Identify which cell holds the provided text, then report its (x, y) central coordinate. 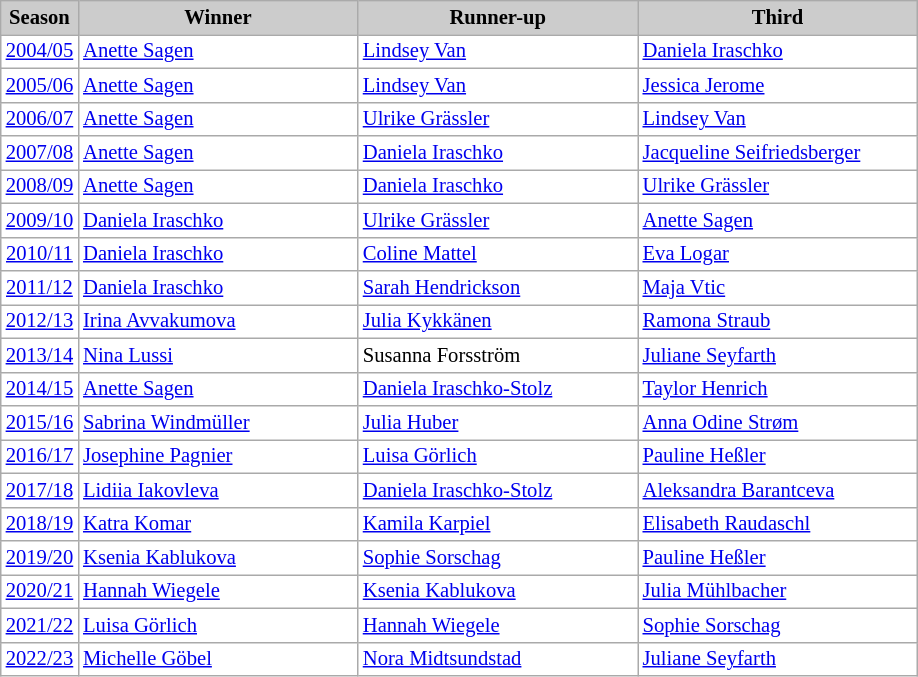
2008/09 (40, 186)
Coline Mattel (498, 254)
Sabrina Windmüller (218, 423)
2010/11 (40, 254)
Julia Kykkänen (498, 321)
Lidiia Iakovleva (218, 490)
Kamila Karpiel (498, 524)
2007/08 (40, 153)
2016/17 (40, 456)
Ramona Straub (778, 321)
2018/19 (40, 524)
Jacqueline Seifriedsberger (778, 153)
2009/10 (40, 220)
2015/16 (40, 423)
Maja Vtic (778, 287)
Jessica Jerome (778, 85)
Irina Avvakumova (218, 321)
2006/07 (40, 119)
Anna Odine Strøm (778, 423)
Aleksandra Barantceva (778, 490)
Michelle Göbel (218, 659)
2017/18 (40, 490)
Nina Lussi (218, 355)
2005/06 (40, 85)
2013/14 (40, 355)
Nora Midtsundstad (498, 659)
2022/23 (40, 659)
Eva Logar (778, 254)
2019/20 (40, 557)
2012/13 (40, 321)
Third (778, 17)
2011/12 (40, 287)
Josephine Pagnier (218, 456)
Winner (218, 17)
Katra Komar (218, 524)
Runner-up (498, 17)
Julia Huber (498, 423)
Elisabeth Raudaschl (778, 524)
Julia Mühlbacher (778, 591)
Sarah Hendrickson (498, 287)
Taylor Henrich (778, 389)
Season (40, 17)
2014/15 (40, 389)
2021/22 (40, 625)
2004/05 (40, 51)
Susanna Forsström (498, 355)
2020/21 (40, 591)
